Pinpoint the cell where the given text exists, returning its [X, Y] midpoint coordinate. 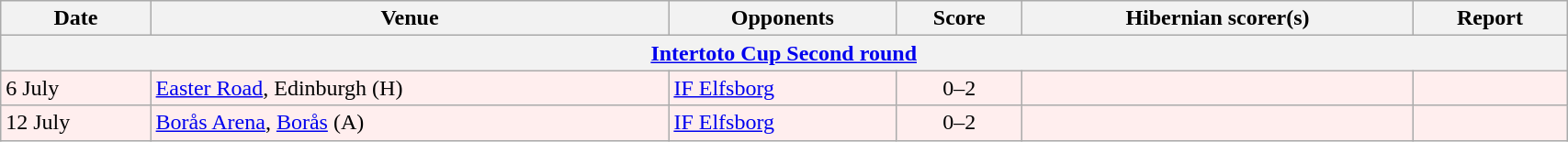
6 July [75, 88]
Easter Road, Edinburgh (H) [410, 88]
Hibernian scorer(s) [1218, 18]
12 July [75, 123]
Opponents [783, 18]
Venue [410, 18]
Date [75, 18]
Score [959, 18]
Intertoto Cup Second round [784, 53]
Report [1490, 18]
Borås Arena, Borås (A) [410, 123]
